Find where the given text appears and provide that cell's center as [x, y] coordinate. 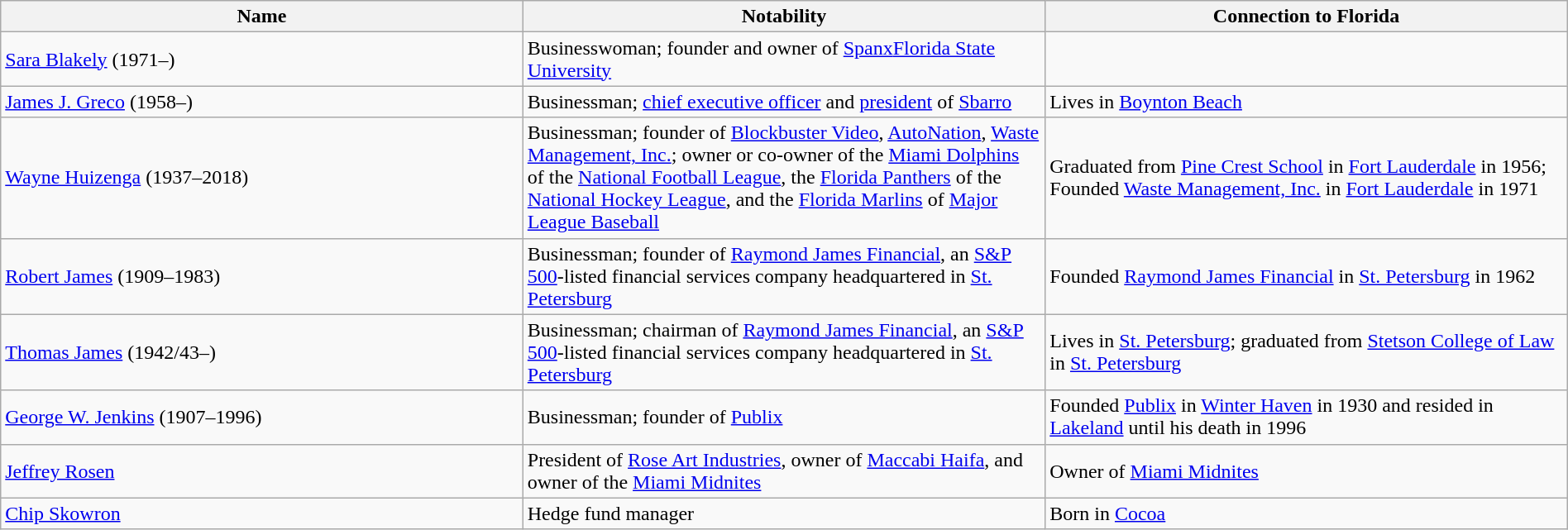
President of Rose Art Industries, owner of Maccabi Haifa, and owner of the Miami Midnites [784, 471]
Chip Skowron [262, 513]
Lives in St. Petersburg; graduated from Stetson College of Law in St. Petersburg [1307, 352]
Wayne Huizenga (1937–2018) [262, 178]
Lives in Boynton Beach [1307, 102]
Thomas James (1942/43–) [262, 352]
Businesswoman; founder and owner of SpanxFlorida State University [784, 60]
George W. Jenkins (1907–1996) [262, 417]
Founded Raymond James Financial in St. Petersburg in 1962 [1307, 276]
James J. Greco (1958–) [262, 102]
Hedge fund manager [784, 513]
Owner of Miami Midnites [1307, 471]
Businessman; chairman of Raymond James Financial, an S&P 500-listed financial services company headquartered in St. Petersburg [784, 352]
Founded Publix in Winter Haven in 1930 and resided in Lakeland until his death in 1996 [1307, 417]
Businessman; chief executive officer and president of Sbarro [784, 102]
Graduated from Pine Crest School in Fort Lauderdale in 1956; Founded Waste Management, Inc. in Fort Lauderdale in 1971 [1307, 178]
Businessman; founder of Publix [784, 417]
Businessman; founder of Raymond James Financial, an S&P 500-listed financial services company headquartered in St. Petersburg [784, 276]
Notability [784, 17]
Name [262, 17]
Sara Blakely (1971–) [262, 60]
Robert James (1909–1983) [262, 276]
Connection to Florida [1307, 17]
Jeffrey Rosen [262, 471]
Born in Cocoa [1307, 513]
